From the cell containing the given text, extract its center point as (X, Y) coordinate. 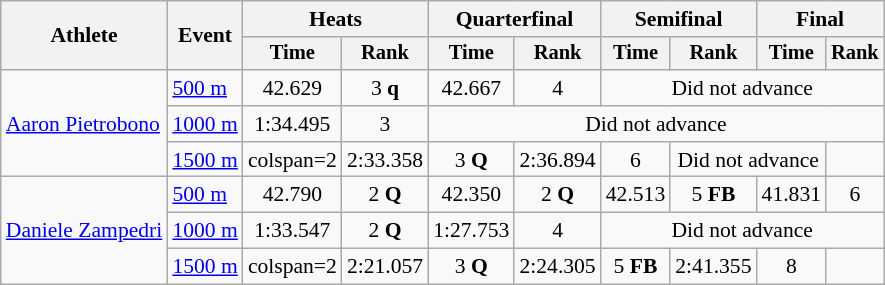
42.790 (292, 195)
1:27.753 (471, 231)
Aaron Pietrobono (84, 124)
Semifinal (679, 19)
41.831 (792, 195)
Daniele Zampedri (84, 230)
42.629 (292, 88)
Athlete (84, 36)
2:33.358 (385, 160)
Heats (336, 19)
Final (820, 19)
1:33.547 (292, 231)
42.350 (471, 195)
1:34.495 (292, 124)
42.667 (471, 88)
2:21.057 (385, 267)
3 q (385, 88)
3 (385, 124)
Quarterfinal (514, 19)
2:36.894 (557, 160)
Event (204, 36)
42.513 (636, 195)
2:24.305 (557, 267)
2:41.355 (713, 267)
8 (792, 267)
